Identify which cell holds the provided text, then report its [x, y] central coordinate. 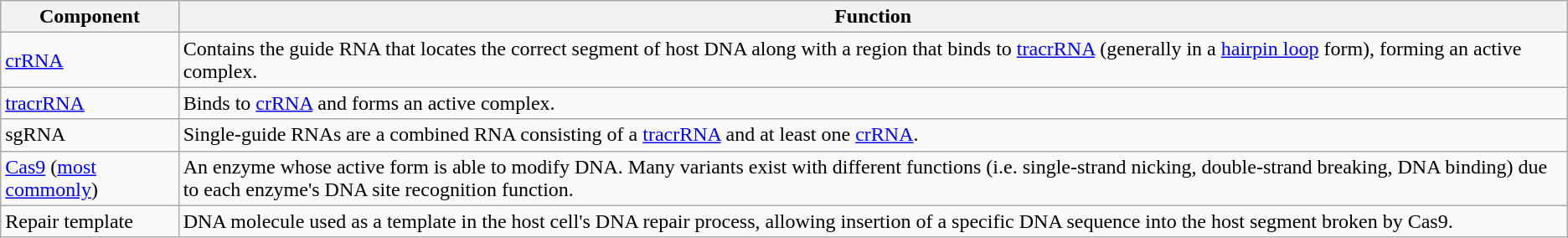
tracrRNA [90, 103]
Binds to crRNA and forms an active complex. [873, 103]
Function [873, 17]
Cas9 (most commonly) [90, 178]
crRNA [90, 60]
Repair template [90, 221]
Component [90, 17]
Single-guide RNAs are a combined RNA consisting of a tracrRNA and at least one crRNA. [873, 135]
sgRNA [90, 135]
